Return (X, Y) of the center of cell containing provided text 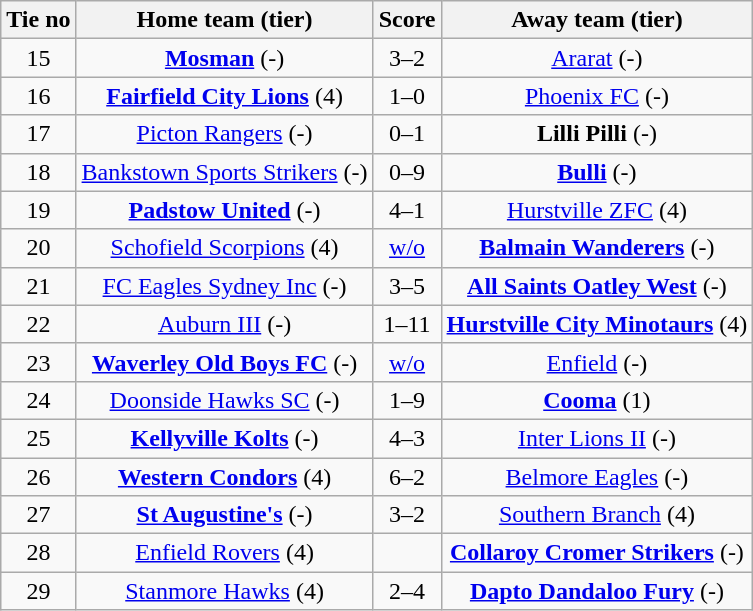
Kellyville Kolts (-) (224, 438)
25 (38, 438)
15 (38, 58)
1–11 (407, 324)
Away team (tier) (597, 20)
Padstow United (-) (224, 210)
20 (38, 248)
Enfield (-) (597, 362)
6–2 (407, 477)
Ararat (-) (597, 58)
St Augustine's (-) (224, 515)
Southern Branch (4) (597, 515)
Tie no (38, 20)
Belmore Eagles (-) (597, 477)
Lilli Pilli (-) (597, 134)
Stanmore Hawks (4) (224, 591)
26 (38, 477)
Bankstown Sports Strikers (-) (224, 172)
Score (407, 20)
28 (38, 553)
Fairfield City Lions (4) (224, 96)
24 (38, 400)
Cooma (1) (597, 400)
29 (38, 591)
Hurstville City Minotaurs (4) (597, 324)
3–5 (407, 286)
1–0 (407, 96)
Picton Rangers (-) (224, 134)
Schofield Scorpions (4) (224, 248)
Waverley Old Boys FC (-) (224, 362)
Bulli (-) (597, 172)
0–1 (407, 134)
FC Eagles Sydney Inc (-) (224, 286)
17 (38, 134)
0–9 (407, 172)
Dapto Dandaloo Fury (-) (597, 591)
Enfield Rovers (4) (224, 553)
Phoenix FC (-) (597, 96)
2–4 (407, 591)
Doonside Hawks SC (-) (224, 400)
Home team (tier) (224, 20)
Hurstville ZFC (4) (597, 210)
27 (38, 515)
4–3 (407, 438)
19 (38, 210)
18 (38, 172)
4–1 (407, 210)
1–9 (407, 400)
21 (38, 286)
Inter Lions II (-) (597, 438)
16 (38, 96)
Balmain Wanderers (-) (597, 248)
Auburn III (-) (224, 324)
Mosman (-) (224, 58)
All Saints Oatley West (-) (597, 286)
Western Condors (4) (224, 477)
23 (38, 362)
22 (38, 324)
Collaroy Cromer Strikers (-) (597, 553)
